From the cell containing the given text, extract its center point as (x, y) coordinate. 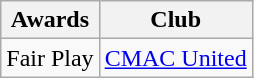
Awards (50, 20)
Fair Play (50, 58)
Club (176, 20)
CMAC United (176, 58)
